Determine the [x, y] coordinate at the center of the cell enclosing the given text.  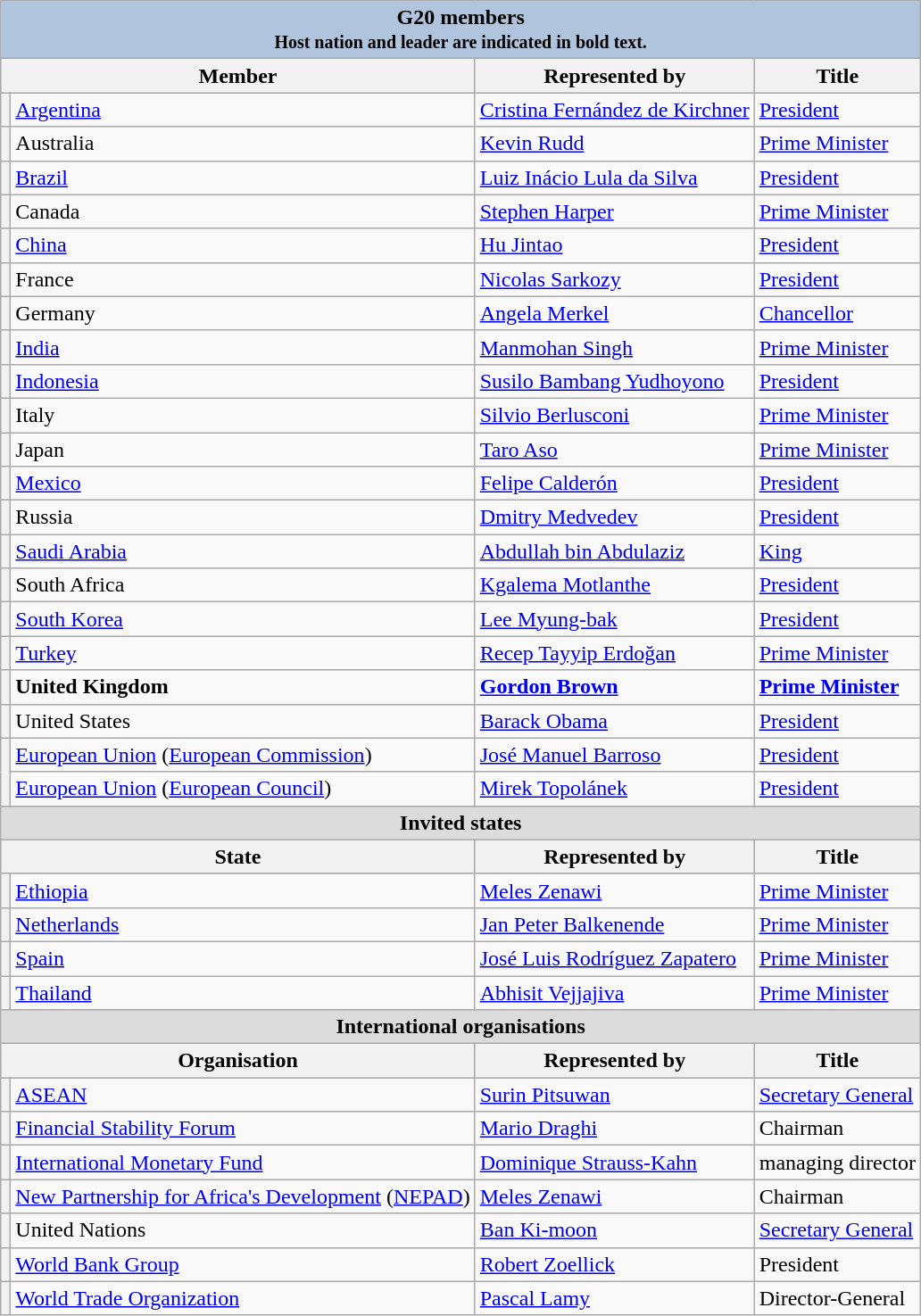
Kgalema Motlanthe [614, 585]
Pascal Lamy [614, 1298]
Hu Jintao [614, 245]
Surin Pitsuwan [614, 1095]
South Africa [243, 585]
China [243, 245]
Manmohan Singh [614, 347]
Argentina [243, 110]
Dmitry Medvedev [614, 517]
Stephen Harper [614, 211]
World Trade Organization [243, 1298]
Felipe Calderón [614, 484]
United Nations [243, 1230]
Ban Ki-moon [614, 1230]
India [243, 347]
Member [237, 76]
Russia [243, 517]
Netherlands [243, 924]
European Union (European Council) [243, 789]
Abdullah bin Abdulaziz [614, 551]
Mario Draghi [614, 1129]
State [237, 857]
Ethiopia [243, 890]
Susilo Bambang Yudhoyono [614, 381]
International Monetary Fund [243, 1163]
Director-General [837, 1298]
José Luis Rodríguez Zapatero [614, 958]
Indonesia [243, 381]
Italy [243, 415]
Mirek Topolánek [614, 789]
managing director [837, 1163]
United Kingdom [243, 687]
World Bank Group [243, 1264]
European Union (European Commission) [243, 755]
Thailand [243, 993]
Germany [243, 313]
Invited states [460, 823]
ASEAN [243, 1095]
José Manuel Barroso [614, 755]
Abhisit Vejjajiva [614, 993]
Robert Zoellick [614, 1264]
Silvio Berlusconi [614, 415]
Financial Stability Forum [243, 1129]
Angela Merkel [614, 313]
South Korea [243, 619]
Canada [243, 211]
Saudi Arabia [243, 551]
Australia [243, 144]
Kevin Rudd [614, 144]
G20 membersHost nation and leader are indicated in bold text. [460, 30]
Luiz Inácio Lula da Silva [614, 178]
Cristina Fernández de Kirchner [614, 110]
King [837, 551]
Dominique Strauss-Kahn [614, 1163]
Brazil [243, 178]
Chancellor [837, 313]
Spain [243, 958]
Nicolas Sarkozy [614, 279]
New Partnership for Africa's Development (NEPAD) [243, 1196]
Organisation [237, 1061]
Mexico [243, 484]
Turkey [243, 653]
Lee Myung-bak [614, 619]
France [243, 279]
International organisations [460, 1027]
Jan Peter Balkenende [614, 924]
Taro Aso [614, 449]
Recep Tayyip Erdoğan [614, 653]
United States [243, 721]
Japan [243, 449]
Barack Obama [614, 721]
Gordon Brown [614, 687]
